Scan for the cell matching the given text and deliver its [X, Y] coordinate at center. 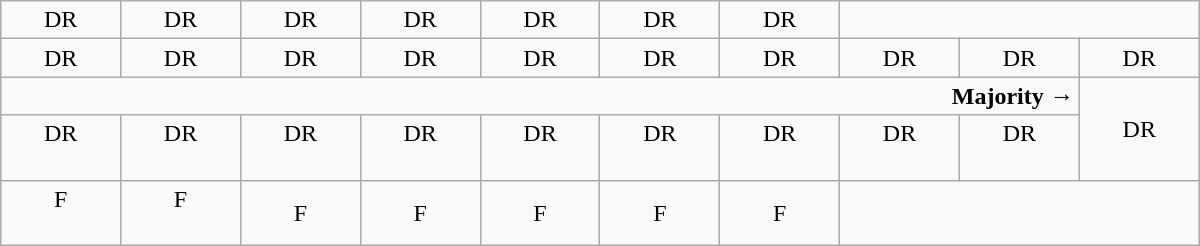
Majority → [540, 96]
